Scan for the cell matching the given text and deliver its [X, Y] coordinate at center. 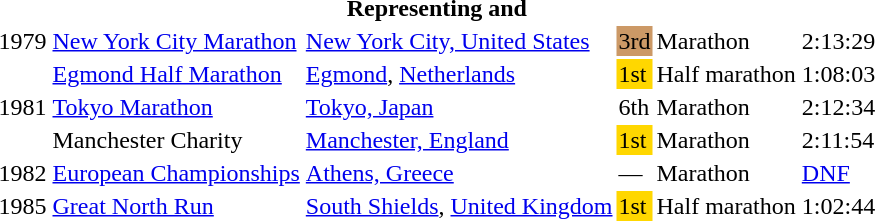
Manchester Charity [176, 140]
Manchester, England [459, 140]
South Shields, United Kingdom [459, 206]
European Championships [176, 173]
New York City, United States [459, 41]
Tokyo Marathon [176, 107]
3rd [634, 41]
6th [634, 107]
Tokyo, Japan [459, 107]
New York City Marathon [176, 41]
Egmond, Netherlands [459, 74]
Great North Run [176, 206]
Athens, Greece [459, 173]
Egmond Half Marathon [176, 74]
— [634, 173]
